Extract the (x, y) coordinate from the center of the cell holding the provided text.  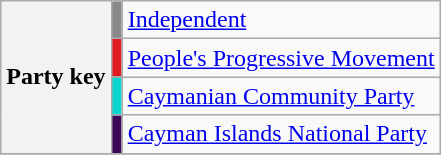
Cayman Islands National Party (281, 134)
Caymanian Community Party (281, 96)
Independent (281, 20)
Party key (56, 77)
People's Progressive Movement (281, 58)
